Pinpoint the cell where the given text exists, returning its [X, Y] midpoint coordinate. 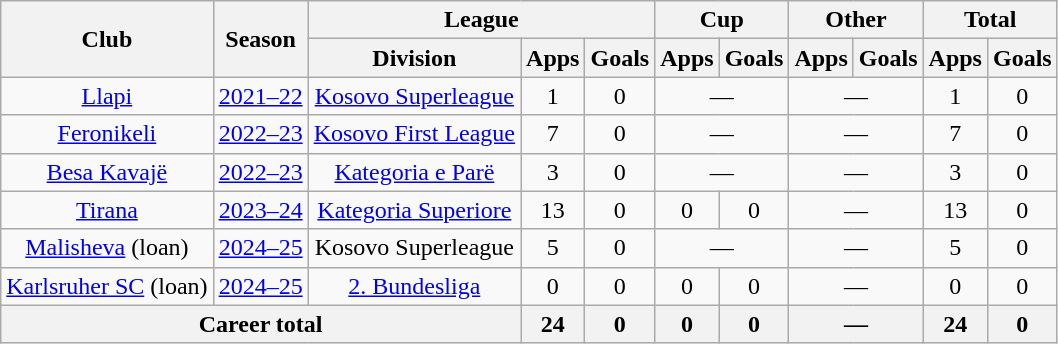
2021–22 [260, 96]
Total [990, 20]
Season [260, 39]
Malisheva (loan) [107, 248]
Kategoria e Parë [414, 172]
Karlsruher SC (loan) [107, 286]
Llapi [107, 96]
Division [414, 58]
Cup [722, 20]
League [482, 20]
2. Bundesliga [414, 286]
Tirana [107, 210]
Other [856, 20]
2023–24 [260, 210]
Career total [261, 324]
Kosovo First League [414, 134]
Feronikeli [107, 134]
Club [107, 39]
Besa Kavajë [107, 172]
Kategoria Superiore [414, 210]
